Scan for the cell matching the given text and deliver its [x, y] coordinate at center. 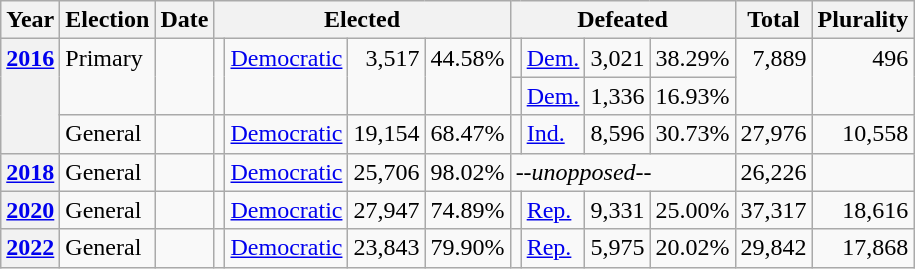
2016 [30, 96]
20.02% [692, 248]
37,317 [774, 210]
2020 [30, 210]
17,868 [863, 248]
Primary [108, 77]
18,616 [863, 210]
79.90% [468, 248]
1,336 [618, 96]
29,842 [774, 248]
Total [774, 20]
27,947 [386, 210]
Elected [362, 20]
38.29% [692, 58]
19,154 [386, 134]
Ind. [553, 134]
7,889 [774, 77]
25,706 [386, 172]
Year [30, 20]
23,843 [386, 248]
74.89% [468, 210]
2018 [30, 172]
27,976 [774, 134]
26,226 [774, 172]
10,558 [863, 134]
25.00% [692, 210]
496 [863, 77]
3,517 [386, 77]
68.47% [468, 134]
Election [108, 20]
3,021 [618, 58]
2022 [30, 248]
44.58% [468, 77]
Date [184, 20]
--unopposed-- [622, 172]
5,975 [618, 248]
30.73% [692, 134]
98.02% [468, 172]
16.93% [692, 96]
Plurality [863, 20]
Defeated [622, 20]
8,596 [618, 134]
9,331 [618, 210]
